Detect which cell encompasses the target text, then output its [x, y] center coordinate. 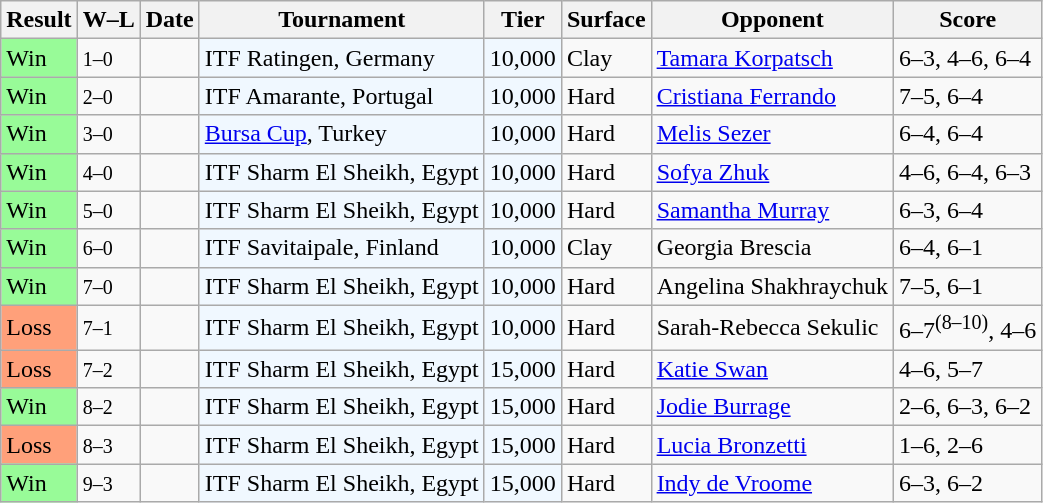
Score [967, 20]
7–1 [108, 328]
1–0 [108, 58]
Indy de Vroome [772, 483]
Tamara Korpatsch [772, 58]
1–6, 2–6 [967, 445]
Sofya Zhuk [772, 172]
2–6, 6–3, 6–2 [967, 407]
ITF Savitaipale, Finland [342, 248]
7–0 [108, 286]
5–0 [108, 210]
Cristiana Ferrando [772, 96]
Sarah-Rebecca Sekulic [772, 328]
8–2 [108, 407]
6–0 [108, 248]
Angelina Shakhraychuk [772, 286]
ITF Ratingen, Germany [342, 58]
Melis Sezer [772, 134]
7–2 [108, 369]
7–5, 6–4 [967, 96]
Georgia Brescia [772, 248]
4–6, 6–4, 6–3 [967, 172]
9–3 [108, 483]
Surface [606, 20]
4–0 [108, 172]
Samantha Murray [772, 210]
W–L [108, 20]
Opponent [772, 20]
Tier [522, 20]
Katie Swan [772, 369]
6–7(8–10), 4–6 [967, 328]
7–5, 6–1 [967, 286]
Bursa Cup, Turkey [342, 134]
6–3, 6–4 [967, 210]
6–3, 4–6, 6–4 [967, 58]
3–0 [108, 134]
Lucia Bronzetti [772, 445]
Result [39, 20]
6–4, 6–4 [967, 134]
4–6, 5–7 [967, 369]
Jodie Burrage [772, 407]
8–3 [108, 445]
Tournament [342, 20]
2–0 [108, 96]
6–4, 6–1 [967, 248]
6–3, 6–2 [967, 483]
Date [170, 20]
ITF Amarante, Portugal [342, 96]
